Return the [x, y] coordinate for the center point of the cell that contains the specified text.  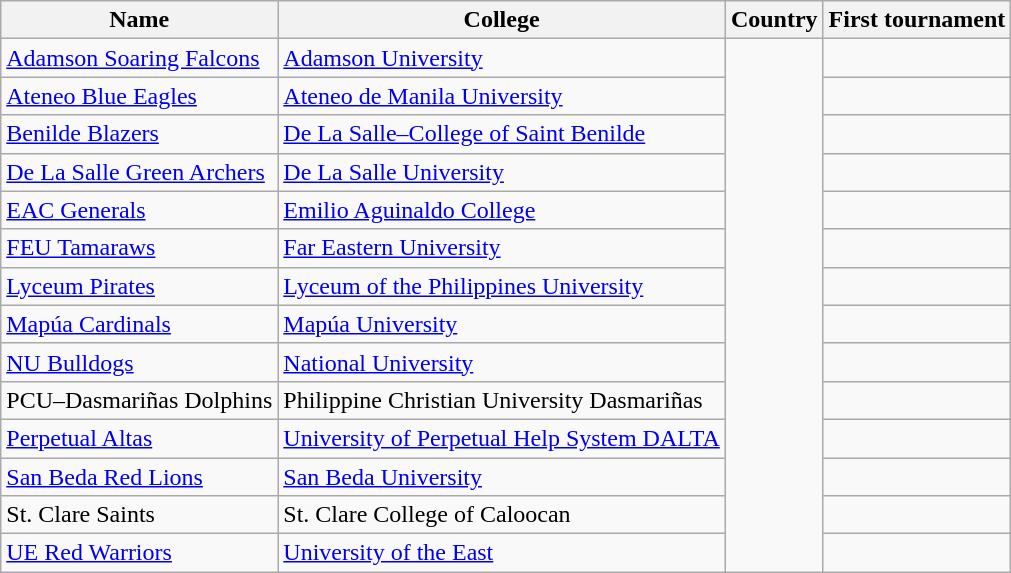
Perpetual Altas [140, 438]
Emilio Aguinaldo College [502, 210]
Adamson University [502, 58]
National University [502, 362]
PCU–Dasmariñas Dolphins [140, 400]
San Beda Red Lions [140, 477]
UE Red Warriors [140, 553]
Ateneo de Manila University [502, 96]
Far Eastern University [502, 248]
EAC Generals [140, 210]
College [502, 20]
De La Salle University [502, 172]
Mapúa University [502, 324]
Name [140, 20]
Lyceum Pirates [140, 286]
San Beda University [502, 477]
NU Bulldogs [140, 362]
Philippine Christian University Dasmariñas [502, 400]
Adamson Soaring Falcons [140, 58]
Mapúa Cardinals [140, 324]
Ateneo Blue Eagles [140, 96]
First tournament [917, 20]
St. Clare College of Caloocan [502, 515]
Lyceum of the Philippines University [502, 286]
Benilde Blazers [140, 134]
De La Salle–College of Saint Benilde [502, 134]
De La Salle Green Archers [140, 172]
St. Clare Saints [140, 515]
FEU Tamaraws [140, 248]
University of Perpetual Help System DALTA [502, 438]
Country [774, 20]
University of the East [502, 553]
